Output the (X, Y) coordinate of the center of the cell containing the given text.  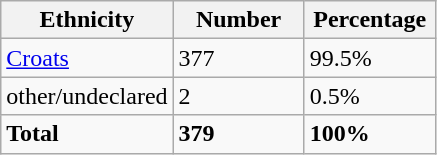
Ethnicity (87, 20)
0.5% (370, 96)
99.5% (370, 58)
379 (238, 134)
Number (238, 20)
100% (370, 134)
Total (87, 134)
other/undeclared (87, 96)
2 (238, 96)
Percentage (370, 20)
Croats (87, 58)
377 (238, 58)
